Return (x, y) of the center of cell containing provided text 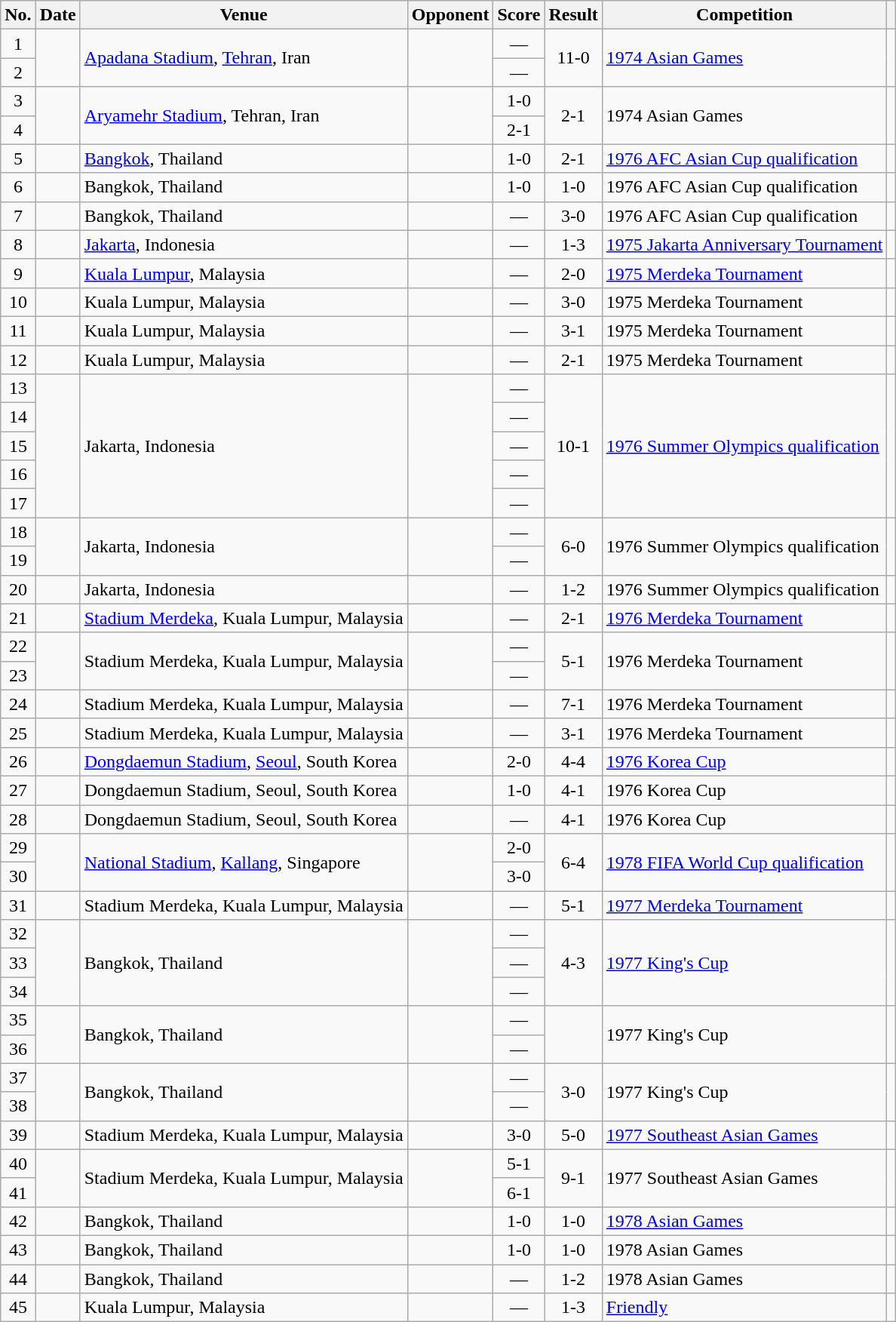
Apadana Stadium, Tehran, Iran (244, 58)
Date (57, 15)
11 (18, 330)
9 (18, 273)
4-4 (573, 761)
7-1 (573, 704)
Friendly (744, 1308)
36 (18, 1049)
21 (18, 618)
6-1 (519, 1192)
12 (18, 360)
26 (18, 761)
9-1 (573, 1178)
Score (519, 15)
24 (18, 704)
2 (18, 72)
National Stadium, Kallang, Singapore (244, 862)
16 (18, 475)
22 (18, 647)
45 (18, 1308)
3 (18, 101)
20 (18, 589)
10-1 (573, 446)
30 (18, 877)
29 (18, 848)
39 (18, 1135)
14 (18, 417)
41 (18, 1192)
Venue (244, 15)
34 (18, 992)
10 (18, 302)
6-0 (573, 546)
1977 Merdeka Tournament (744, 905)
5 (18, 158)
8 (18, 244)
32 (18, 934)
40 (18, 1164)
4 (18, 130)
42 (18, 1221)
6-4 (573, 862)
37 (18, 1078)
15 (18, 446)
Competition (744, 15)
Opponent (450, 15)
7 (18, 216)
23 (18, 675)
27 (18, 790)
5-0 (573, 1135)
Aryamehr Stadium, Tehran, Iran (244, 115)
Result (573, 15)
44 (18, 1279)
28 (18, 819)
31 (18, 905)
43 (18, 1250)
35 (18, 1020)
33 (18, 963)
25 (18, 733)
38 (18, 1106)
1978 FIFA World Cup qualification (744, 862)
1 (18, 44)
1975 Jakarta Anniversary Tournament (744, 244)
6 (18, 187)
19 (18, 561)
11-0 (573, 58)
17 (18, 503)
13 (18, 389)
18 (18, 532)
No. (18, 15)
4-3 (573, 963)
